From the cell containing the given text, extract its center point as [X, Y] coordinate. 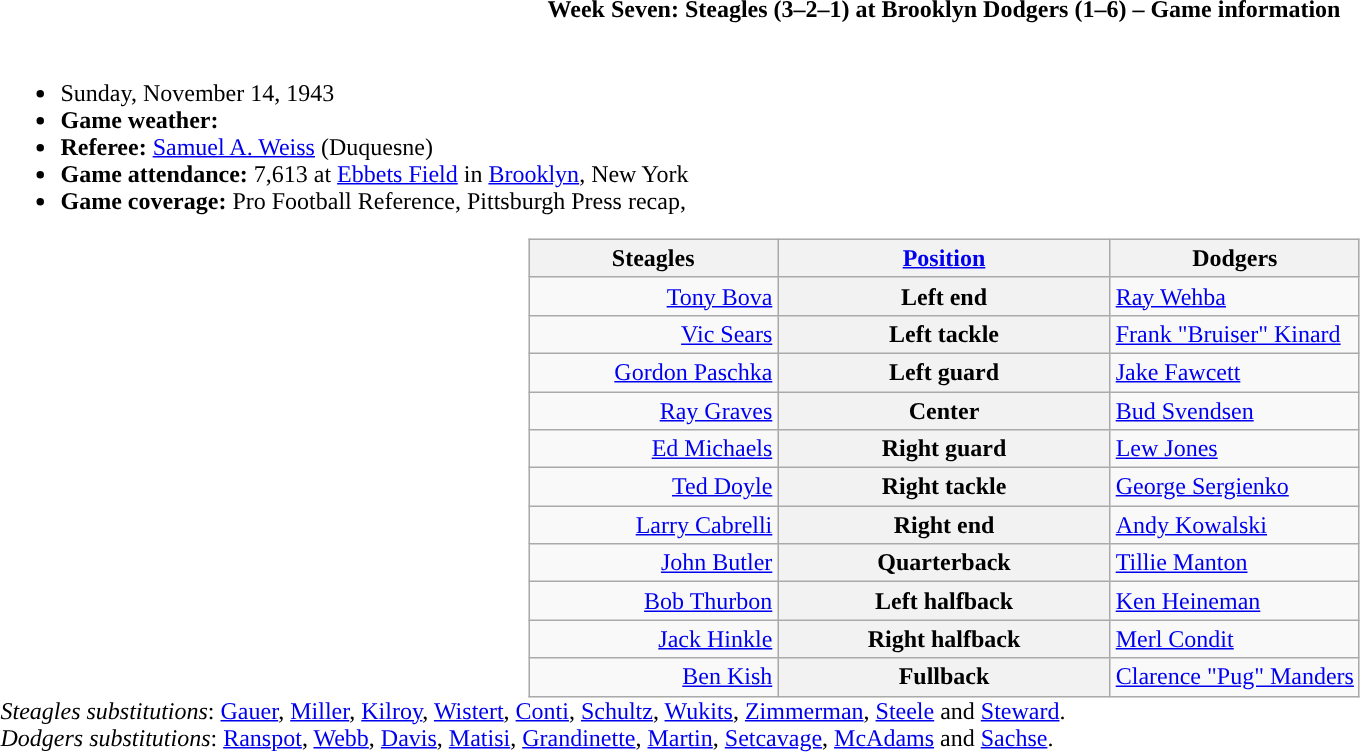
Clarence "Pug" Manders [1234, 677]
Ben Kish [654, 677]
Ted Doyle [654, 487]
Bud Svendsen [1234, 411]
Fullback [944, 677]
Ken Heineman [1234, 601]
Right halfback [944, 639]
Left tackle [944, 334]
Dodgers [1234, 258]
Gordon Paschka [654, 372]
Steagles [654, 258]
Right tackle [944, 487]
Right guard [944, 449]
Frank "Bruiser" Kinard [1234, 334]
Jack Hinkle [654, 639]
Right end [944, 525]
Merl Condit [1234, 639]
Ed Michaels [654, 449]
Position [944, 258]
Left halfback [944, 601]
Bob Thurbon [654, 601]
Vic Sears [654, 334]
Jake Fawcett [1234, 372]
Larry Cabrelli [654, 525]
Left guard [944, 372]
Tillie Manton [1234, 563]
George Sergienko [1234, 487]
Ray Wehba [1234, 296]
Andy Kowalski [1234, 525]
Ray Graves [654, 411]
Lew Jones [1234, 449]
Quarterback [944, 563]
Tony Bova [654, 296]
Left end [944, 296]
Center [944, 411]
John Butler [654, 563]
